Scan for the cell matching the given text and deliver its (x, y) coordinate at center. 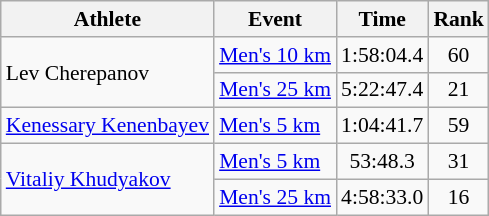
16 (458, 197)
1:04:41.7 (382, 126)
31 (458, 162)
Athlete (108, 19)
21 (458, 90)
60 (458, 55)
Time (382, 19)
53:48.3 (382, 162)
Vitaliy Khudyakov (108, 180)
59 (458, 126)
5:22:47.4 (382, 90)
4:58:33.0 (382, 197)
Men's 10 km (275, 55)
1:58:04.4 (382, 55)
Rank (458, 19)
Kenessary Kenenbayev (108, 126)
Event (275, 19)
Lev Cherepanov (108, 72)
